For the text-containing cell, return its midpoint in [x, y] coordinate format. 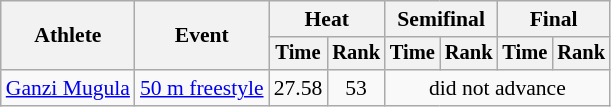
Final [553, 19]
Athlete [68, 36]
27.58 [298, 88]
Heat [327, 19]
did not advance [498, 88]
Event [202, 36]
50 m freestyle [202, 88]
53 [356, 88]
Ganzi Mugula [68, 88]
Semifinal [441, 19]
